Pinpoint the cell where the given text exists, returning its (x, y) midpoint coordinate. 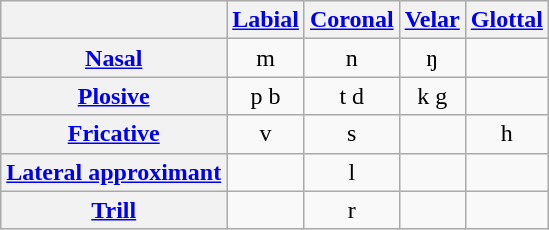
l (352, 172)
t d (352, 96)
r (352, 210)
s (352, 134)
Trill (114, 210)
Fricative (114, 134)
v (266, 134)
Lateral approximant (114, 172)
Coronal (352, 20)
Labial (266, 20)
p b (266, 96)
Glottal (506, 20)
m (266, 58)
Nasal (114, 58)
Velar (432, 20)
n (352, 58)
k g (432, 96)
h (506, 134)
ŋ (432, 58)
Plosive (114, 96)
